Determine the [X, Y] coordinate at the center of the cell enclosing the given text.  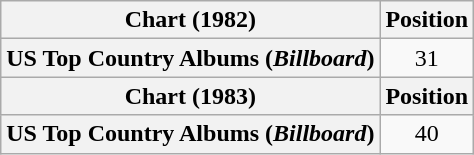
40 [427, 134]
Chart (1983) [190, 96]
Chart (1982) [190, 20]
31 [427, 58]
